Locate the cell with the specified text and output its (X, Y) center coordinate. 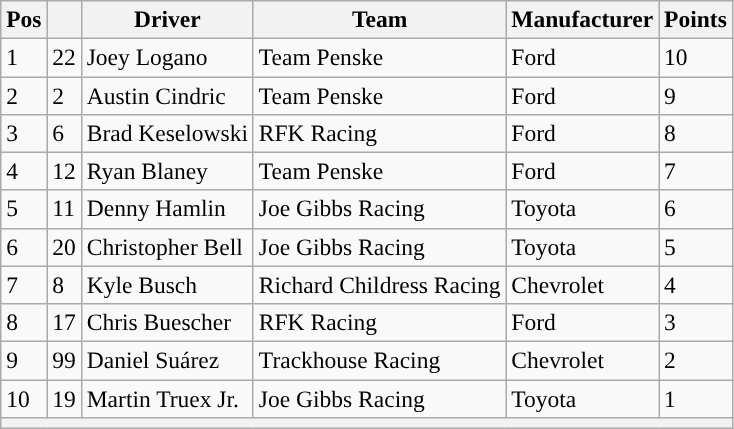
Austin Cindric (167, 95)
12 (64, 171)
Joey Logano (167, 57)
Daniel Suárez (167, 360)
Kyle Busch (167, 285)
Driver (167, 19)
19 (64, 398)
Trackhouse Racing (379, 360)
Manufacturer (582, 19)
99 (64, 360)
Pos (24, 19)
17 (64, 322)
22 (64, 57)
Chris Buescher (167, 322)
Team (379, 19)
11 (64, 209)
Ryan Blaney (167, 171)
Richard Childress Racing (379, 285)
20 (64, 247)
Christopher Bell (167, 247)
Brad Keselowski (167, 133)
Denny Hamlin (167, 209)
Points (696, 19)
Martin Truex Jr. (167, 398)
